For the text-containing cell, return its midpoint in (X, Y) coordinate format. 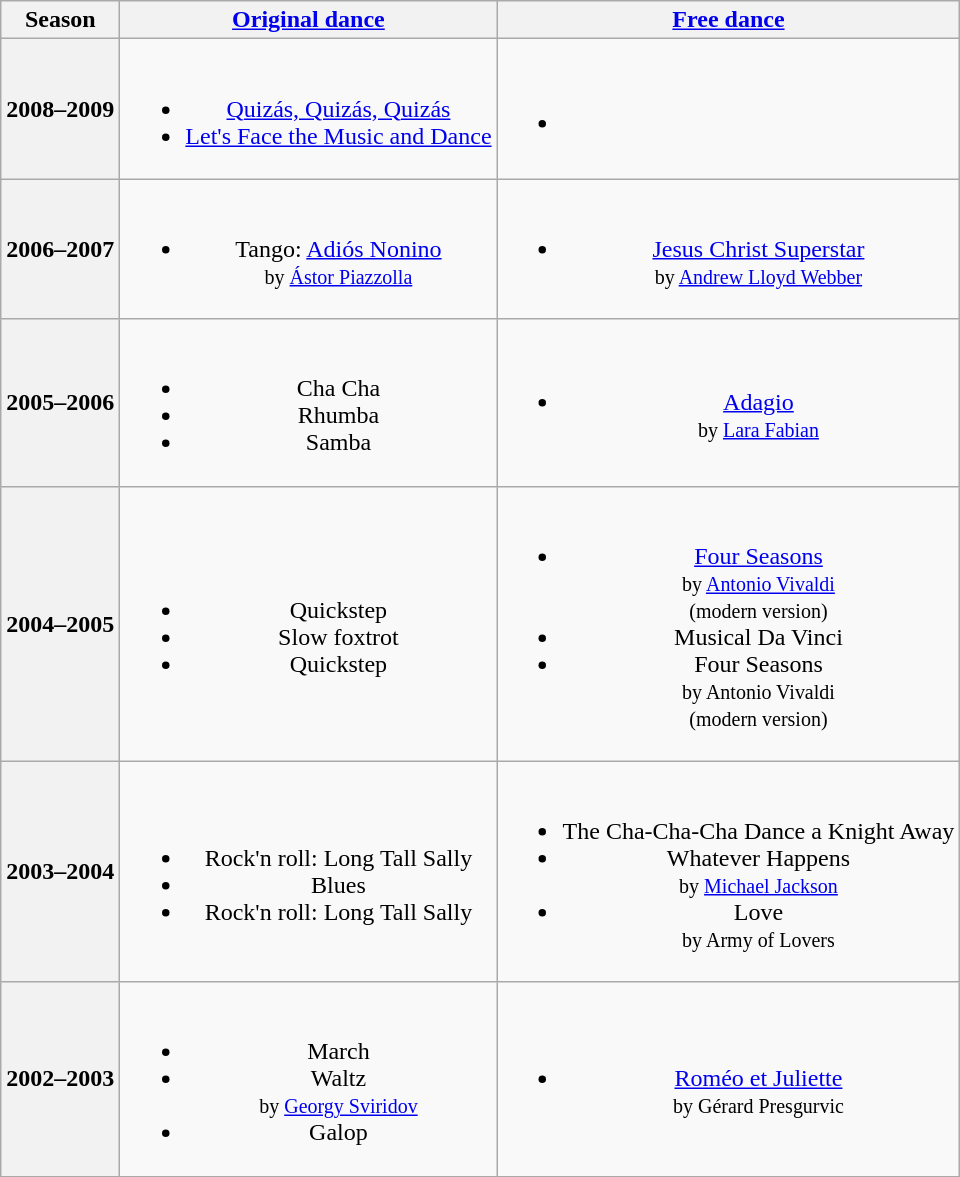
MarchWaltz by Georgy Sviridov Galop (308, 1079)
Adagio by Lara Fabian (728, 402)
Four Seasons by Antonio Vivaldi (modern version) Musical Da VinciFour Seasons by Antonio Vivaldi (modern version) (728, 624)
2004–2005 (60, 624)
Roméo et Juliette by Gérard Presgurvic (728, 1079)
Free dance (728, 20)
Quizás, Quizás, QuizásLet's Face the Music and Dance (308, 109)
Rock'n roll: Long Tall SallyBluesRock'n roll: Long Tall Sally (308, 872)
Cha ChaRhumbaSamba (308, 402)
2002–2003 (60, 1079)
Jesus Christ Superstar by Andrew Lloyd Webber (728, 249)
2008–2009 (60, 109)
Original dance (308, 20)
QuickstepSlow foxtrotQuickstep (308, 624)
2006–2007 (60, 249)
2003–2004 (60, 872)
2005–2006 (60, 402)
The Cha-Cha-Cha Dance a Knight AwayWhatever Happens by Michael Jackson Love by Army of Lovers (728, 872)
Season (60, 20)
Tango: Adiós Nonino by Ástor Piazzolla (308, 249)
